From the cell containing the given text, extract its center point as [x, y] coordinate. 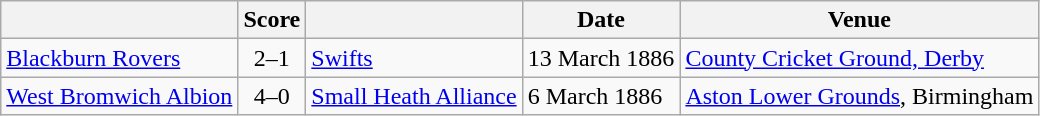
Swifts [414, 58]
Date [601, 20]
Blackburn Rovers [120, 58]
Score [272, 20]
6 March 1886 [601, 96]
County Cricket Ground, Derby [860, 58]
2–1 [272, 58]
Venue [860, 20]
13 March 1886 [601, 58]
West Bromwich Albion [120, 96]
Aston Lower Grounds, Birmingham [860, 96]
Small Heath Alliance [414, 96]
4–0 [272, 96]
